From the cell containing the given text, extract its center point as [X, Y] coordinate. 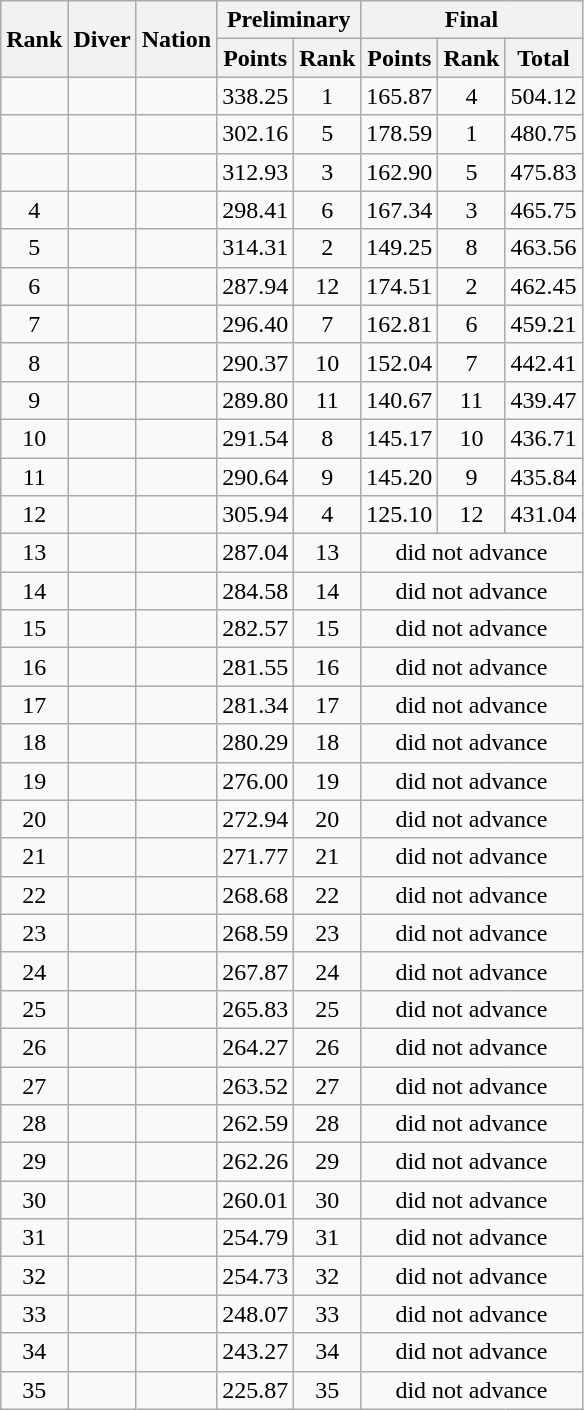
125.10 [400, 515]
Total [544, 58]
284.58 [256, 591]
287.94 [256, 286]
145.17 [400, 438]
290.37 [256, 362]
462.45 [544, 286]
302.16 [256, 134]
465.75 [544, 210]
264.27 [256, 1047]
267.87 [256, 971]
268.68 [256, 895]
145.20 [400, 477]
431.04 [544, 515]
248.07 [256, 1314]
314.31 [256, 248]
262.59 [256, 1124]
338.25 [256, 96]
174.51 [400, 286]
262.26 [256, 1162]
296.40 [256, 324]
459.21 [544, 324]
268.59 [256, 933]
475.83 [544, 172]
436.71 [544, 438]
225.87 [256, 1390]
291.54 [256, 438]
140.67 [400, 400]
280.29 [256, 743]
162.81 [400, 324]
480.75 [544, 134]
Final [472, 20]
305.94 [256, 515]
272.94 [256, 819]
254.79 [256, 1238]
435.84 [544, 477]
439.47 [544, 400]
276.00 [256, 781]
260.01 [256, 1200]
271.77 [256, 857]
165.87 [400, 96]
282.57 [256, 629]
289.80 [256, 400]
298.41 [256, 210]
463.56 [544, 248]
287.04 [256, 553]
281.55 [256, 667]
254.73 [256, 1276]
243.27 [256, 1352]
Preliminary [289, 20]
442.41 [544, 362]
178.59 [400, 134]
312.93 [256, 172]
149.25 [400, 248]
263.52 [256, 1085]
281.34 [256, 705]
265.83 [256, 1009]
Diver [102, 39]
167.34 [400, 210]
Nation [176, 39]
162.90 [400, 172]
152.04 [400, 362]
504.12 [544, 96]
290.64 [256, 477]
